Extract the [X, Y] coordinate from the center of the cell holding the provided text.  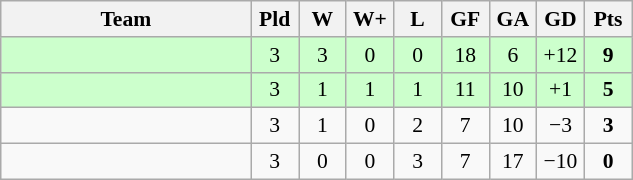
Pld [275, 19]
11 [465, 90]
Team [126, 19]
L [418, 19]
W+ [370, 19]
5 [608, 90]
W [322, 19]
9 [608, 55]
Pts [608, 19]
+12 [561, 55]
−3 [561, 126]
GD [561, 19]
17 [513, 162]
18 [465, 55]
2 [418, 126]
−10 [561, 162]
+1 [561, 90]
GA [513, 19]
GF [465, 19]
6 [513, 55]
